Pinpoint the cell where the given text exists, returning its (X, Y) midpoint coordinate. 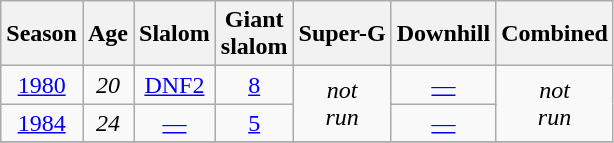
1984 (42, 123)
Super-G (342, 34)
Slalom (175, 34)
Season (42, 34)
Age (108, 34)
DNF2 (175, 85)
Combined (555, 34)
8 (254, 85)
5 (254, 123)
Downhill (443, 34)
20 (108, 85)
1980 (42, 85)
Giantslalom (254, 34)
24 (108, 123)
